Find where the given text appears and provide that cell's center as [x, y] coordinate. 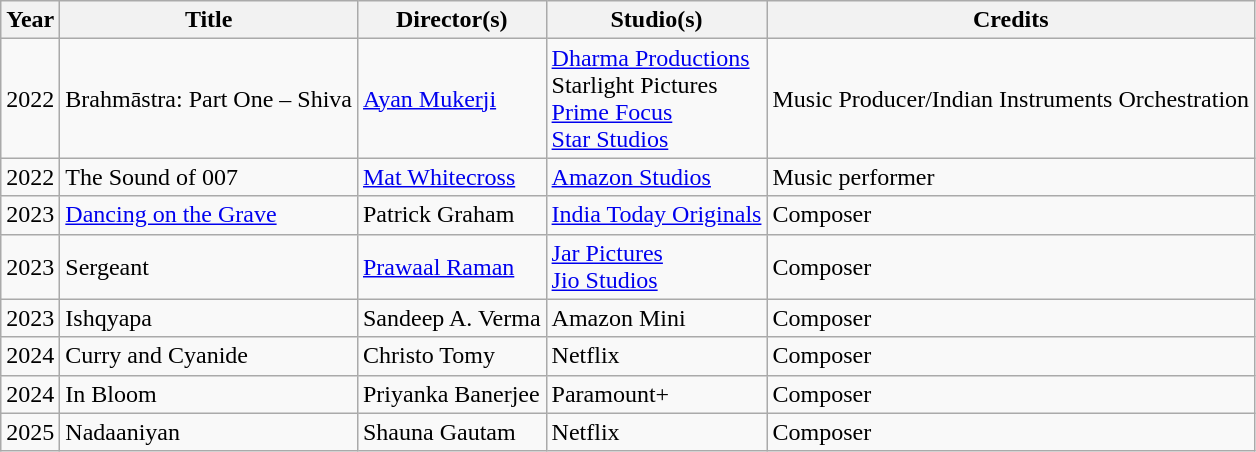
Shauna Gautam [452, 432]
Sandeep A. Verma [452, 318]
Patrick Graham [452, 215]
Mat Whitecross [452, 177]
Curry and Cyanide [209, 356]
Title [209, 20]
Ishqyapa [209, 318]
Nadaaniyan [209, 432]
Dancing on the Grave [209, 215]
Ayan Mukerji [452, 98]
Brahmāstra: Part One – Shiva [209, 98]
Credits [1011, 20]
Christo Tomy [452, 356]
Dharma ProductionsStarlight PicturesPrime FocusStar Studios [656, 98]
Sergeant [209, 266]
Music Producer/Indian Instruments Orchestration [1011, 98]
Year [30, 20]
Paramount+ [656, 394]
Amazon Studios [656, 177]
Director(s) [452, 20]
Jar PicturesJio Studios [656, 266]
Prawaal Raman [452, 266]
The Sound of 007 [209, 177]
India Today Originals [656, 215]
Music performer [1011, 177]
Amazon Mini [656, 318]
Studio(s) [656, 20]
In Bloom [209, 394]
Priyanka Banerjee [452, 394]
2025 [30, 432]
